Detect which cell encompasses the target text, then output its (X, Y) center coordinate. 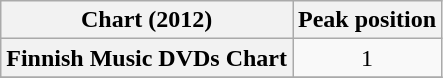
Peak position (368, 20)
Chart (2012) (147, 20)
Finnish Music DVDs Chart (147, 58)
1 (368, 58)
